Return [X, Y] of the center of cell containing provided text 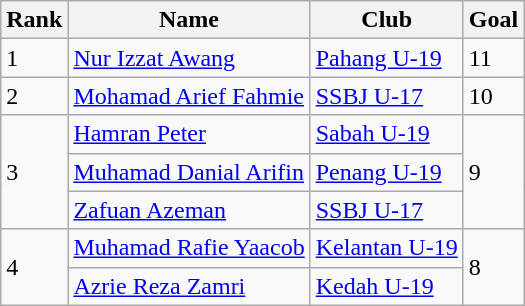
Nur Izzat Awang [189, 58]
1 [34, 58]
11 [493, 58]
Kedah U-19 [386, 286]
Sabah U-19 [386, 134]
Kelantan U-19 [386, 248]
Club [386, 20]
Mohamad Arief Fahmie [189, 96]
9 [493, 172]
Name [189, 20]
Muhamad Danial Arifin [189, 172]
2 [34, 96]
4 [34, 267]
Penang U-19 [386, 172]
Goal [493, 20]
10 [493, 96]
Zafuan Azeman [189, 210]
Hamran Peter [189, 134]
Muhamad Rafie Yaacob [189, 248]
Pahang U-19 [386, 58]
Azrie Reza Zamri [189, 286]
8 [493, 267]
Rank [34, 20]
3 [34, 172]
